Return (X, Y) of the center of cell containing provided text 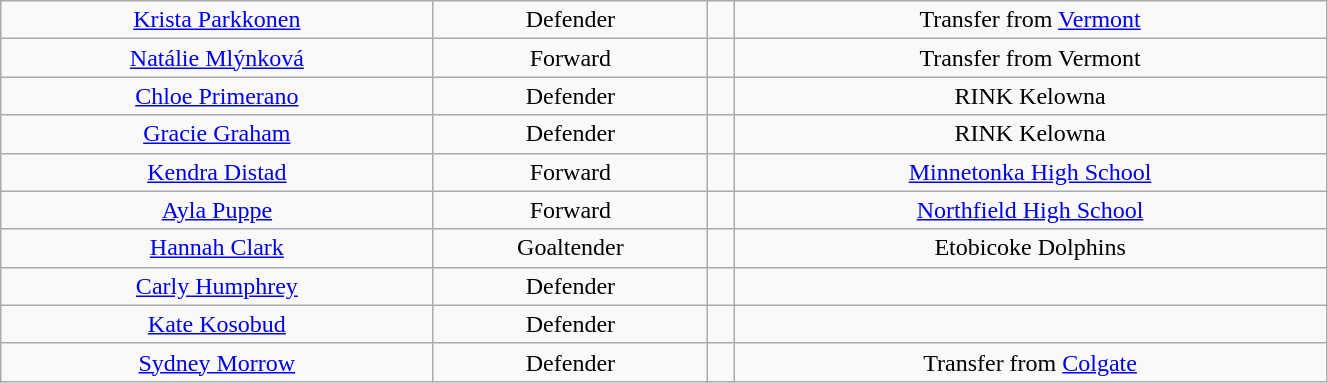
Goaltender (570, 248)
Sydney Morrow (217, 362)
Ayla Puppe (217, 210)
Transfer from Colgate (1030, 362)
Natálie Mlýnková (217, 58)
Krista Parkkonen (217, 20)
Northfield High School (1030, 210)
Chloe Primerano (217, 96)
Kate Kosobud (217, 324)
Carly Humphrey (217, 286)
Minnetonka High School (1030, 172)
Hannah Clark (217, 248)
Gracie Graham (217, 134)
Etobicoke Dolphins (1030, 248)
Kendra Distad (217, 172)
